Detect which cell encompasses the target text, then output its [x, y] center coordinate. 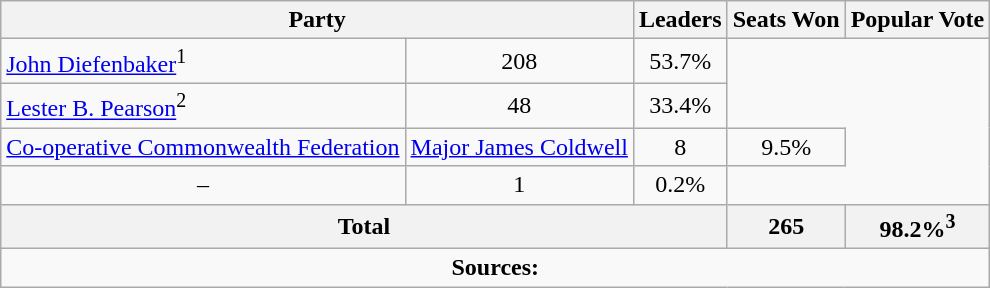
Sources: [496, 268]
0.2% [680, 185]
Major James Coldwell [519, 147]
1 [519, 185]
Seats Won [786, 20]
8 [680, 147]
Total [364, 226]
9.5% [786, 147]
98.2%3 [918, 226]
208 [519, 62]
Lester B. Pearson2 [203, 106]
48 [519, 106]
53.7% [680, 62]
Leaders [680, 20]
– [203, 185]
Popular Vote [918, 20]
John Diefenbaker1 [203, 62]
265 [786, 226]
33.4% [680, 106]
Party [318, 20]
Co-operative Commonwealth Federation [203, 147]
